Return the [x, y] coordinate for the center point of the cell that contains the specified text.  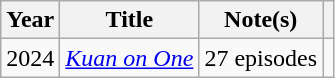
Note(s) [261, 20]
Title [130, 20]
Year [30, 20]
2024 [30, 58]
27 episodes [261, 58]
Kuan on One [130, 58]
